Output the (x, y) coordinate of the center of the cell containing the given text.  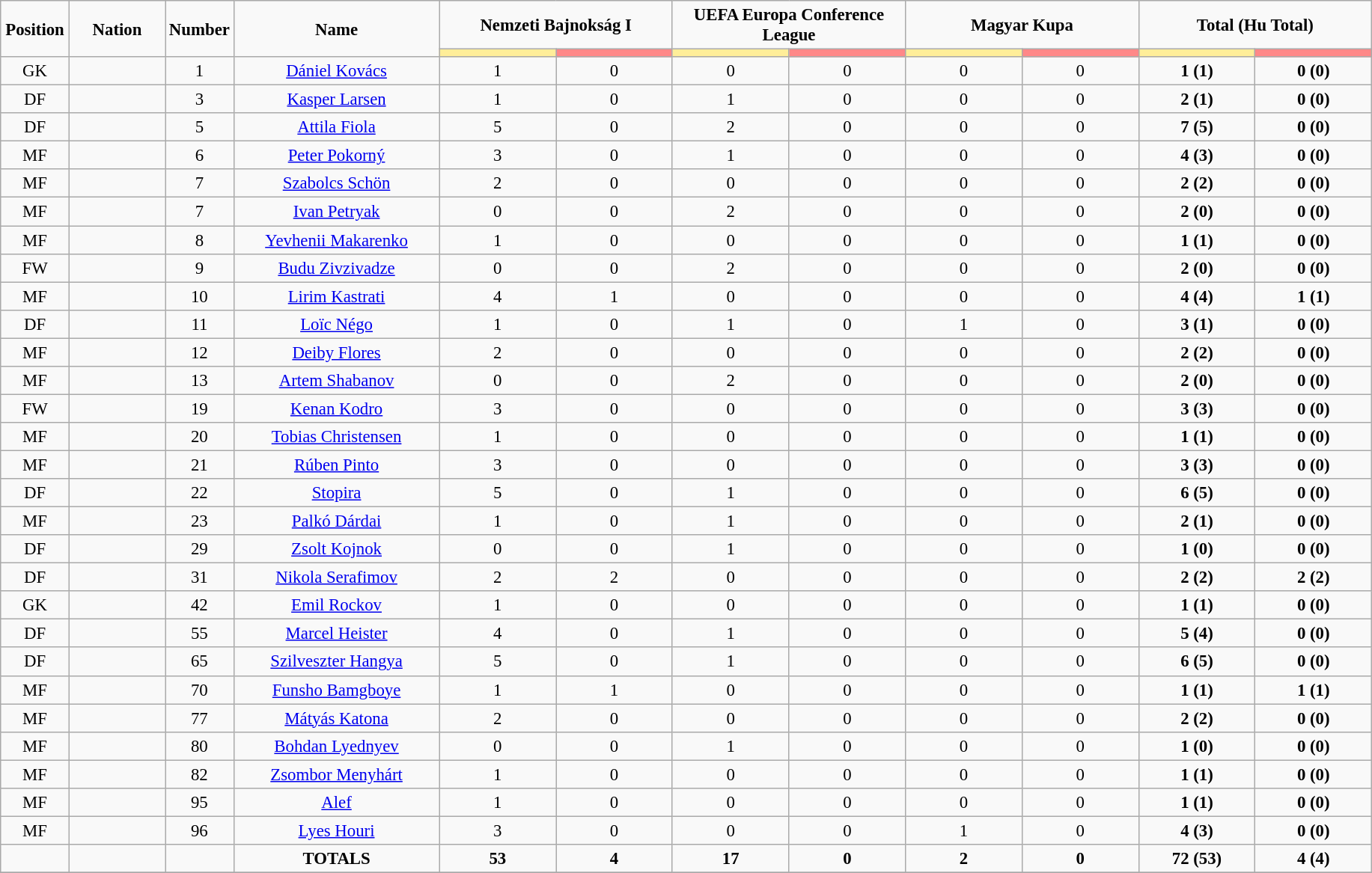
Marcel Heister (337, 634)
22 (200, 493)
55 (200, 634)
Tobias Christensen (337, 437)
Nation (117, 28)
Attila Fiola (337, 127)
3 (1) (1197, 324)
82 (200, 774)
23 (200, 521)
Rúben Pinto (337, 465)
Peter Pokorný (337, 156)
29 (200, 549)
8 (200, 240)
6 (200, 156)
Nikola Serafimov (337, 578)
Zsolt Kojnok (337, 549)
Number (200, 28)
Artem Shabanov (337, 381)
31 (200, 578)
Budu Zivzivadze (337, 268)
65 (200, 662)
11 (200, 324)
Deiby Flores (337, 352)
Total (Hu Total) (1255, 25)
Alef (337, 803)
Emil Rockov (337, 605)
Mátyás Katona (337, 718)
Kasper Larsen (337, 99)
20 (200, 437)
Ivan Petryak (337, 212)
13 (200, 381)
Zsombor Menyhárt (337, 774)
TOTALS (337, 859)
72 (53) (1197, 859)
7 (5) (1197, 127)
5 (4) (1197, 634)
53 (498, 859)
Szilveszter Hangya (337, 662)
Szabolcs Schön (337, 183)
17 (731, 859)
Nemzeti Bajnokság I (555, 25)
Yevhenii Makarenko (337, 240)
96 (200, 830)
10 (200, 296)
Palkó Dárdai (337, 521)
21 (200, 465)
Lirim Kastrati (337, 296)
95 (200, 803)
Funsho Bamgboye (337, 690)
UEFA Europa Conference League (789, 25)
77 (200, 718)
19 (200, 408)
Lyes Houri (337, 830)
80 (200, 746)
9 (200, 268)
Bohdan Lyednyev (337, 746)
Magyar Kupa (1022, 25)
Name (337, 28)
Loïc Négo (337, 324)
Dániel Kovács (337, 71)
Stopira (337, 493)
70 (200, 690)
Position (35, 28)
Kenan Kodro (337, 408)
12 (200, 352)
42 (200, 605)
